Identify which cell holds the provided text, then report its [X, Y] central coordinate. 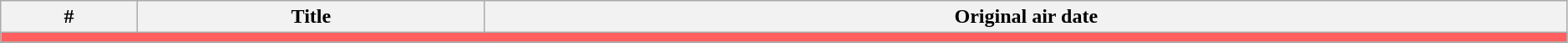
# [69, 17]
Title [311, 17]
Original air date [1026, 17]
